Capture the cell that displays the provided text and extract its [x, y] central coordinate. 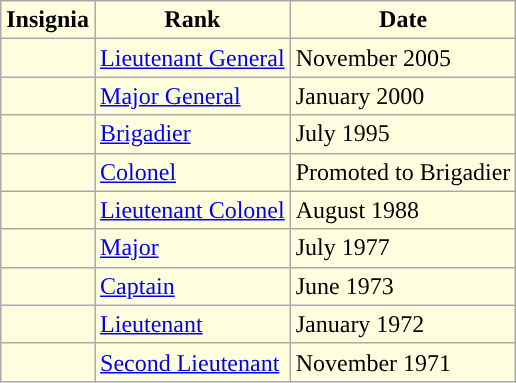
Second Lieutenant [193, 362]
July 1995 [403, 134]
Colonel [193, 172]
Brigadier [193, 134]
Lieutenant Colonel [193, 210]
Promoted to Brigadier [403, 172]
November 2005 [403, 58]
Major General [193, 96]
Date [403, 20]
January 1972 [403, 324]
Lieutenant General [193, 58]
Captain [193, 286]
Lieutenant [193, 324]
November 1971 [403, 362]
June 1973 [403, 286]
Major [193, 248]
Rank [193, 20]
July 1977 [403, 248]
August 1988 [403, 210]
January 2000 [403, 96]
Insignia [48, 20]
